Determine the (x, y) coordinate at the center of the cell enclosing the given text.  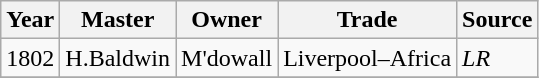
M'dowall (227, 58)
Trade (368, 20)
LR (498, 58)
Master (118, 20)
1802 (30, 58)
H.Baldwin (118, 58)
Liverpool–Africa (368, 58)
Source (498, 20)
Year (30, 20)
Owner (227, 20)
